Capture the cell that displays the provided text and extract its [x, y] central coordinate. 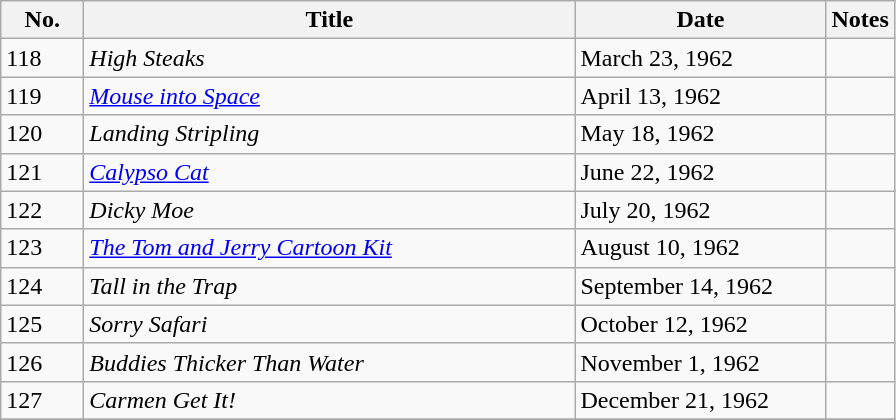
Date [700, 20]
November 1, 1962 [700, 362]
August 10, 1962 [700, 248]
October 12, 1962 [700, 324]
Sorry Safari [330, 324]
124 [42, 286]
Title [330, 20]
December 21, 1962 [700, 400]
June 22, 1962 [700, 172]
Buddies Thicker Than Water [330, 362]
No. [42, 20]
118 [42, 58]
123 [42, 248]
Mouse into Space [330, 96]
Dicky Moe [330, 210]
Tall in the Trap [330, 286]
125 [42, 324]
July 20, 1962 [700, 210]
April 13, 1962 [700, 96]
122 [42, 210]
The Tom and Jerry Cartoon Kit [330, 248]
127 [42, 400]
September 14, 1962 [700, 286]
119 [42, 96]
March 23, 1962 [700, 58]
Notes [860, 20]
High Steaks [330, 58]
May 18, 1962 [700, 134]
Carmen Get It! [330, 400]
120 [42, 134]
126 [42, 362]
Calypso Cat [330, 172]
Landing Stripling [330, 134]
121 [42, 172]
